Extract the (x, y) coordinate from the center of the cell holding the provided text.  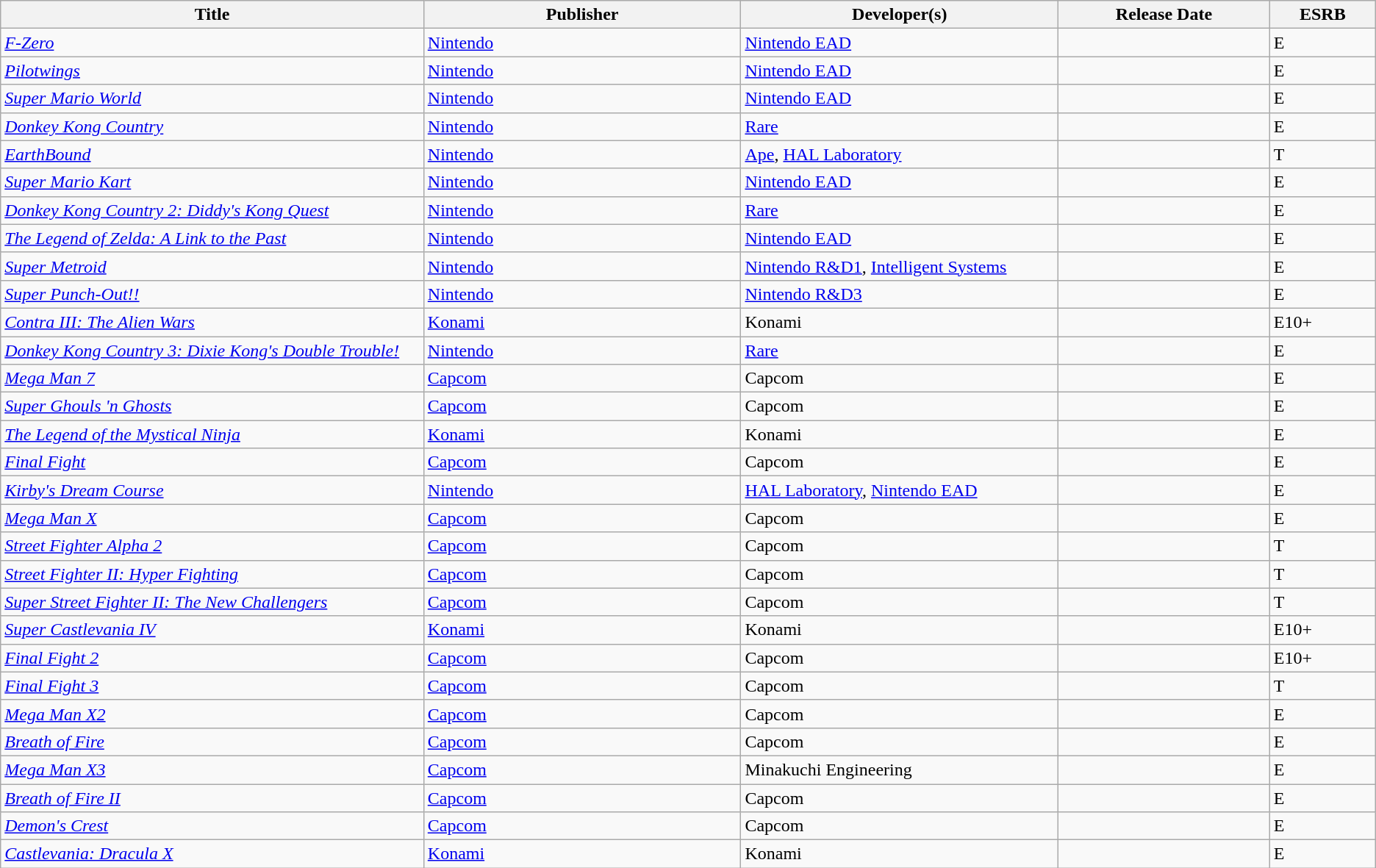
The Legend of Zelda: A Link to the Past (212, 238)
Donkey Kong Country 3: Dixie Kong's Double Trouble! (212, 351)
Mega Man X (212, 518)
HAL Laboratory, Nintendo EAD (900, 490)
The Legend of the Mystical Ninja (212, 434)
Mega Man X2 (212, 714)
Nintendo R&D3 (900, 294)
Breath of Fire II (212, 797)
Ape, HAL Laboratory (900, 154)
Donkey Kong Country (212, 126)
Nintendo R&D1, Intelligent Systems (900, 266)
Final Fight 3 (212, 686)
Breath of Fire (212, 742)
Pilotwings (212, 71)
Super Mario World (212, 98)
Kirby's Dream Course (212, 490)
Contra III: The Alien Wars (212, 322)
Final Fight 2 (212, 658)
Super Metroid (212, 266)
Title (212, 15)
Street Fighter Alpha 2 (212, 546)
F-Zero (212, 43)
Mega Man 7 (212, 379)
Final Fight (212, 462)
ESRB (1322, 15)
Minakuchi Engineering (900, 770)
Donkey Kong Country 2: Diddy's Kong Quest (212, 210)
Release Date (1164, 15)
EarthBound (212, 154)
Super Mario Kart (212, 182)
Super Street Fighter II: The New Challengers (212, 602)
Super Ghouls 'n Ghosts (212, 406)
Publisher (582, 15)
Castlevania: Dracula X (212, 854)
Super Castlevania IV (212, 630)
Super Punch-Out!! (212, 294)
Demon's Crest (212, 826)
Street Fighter II: Hyper Fighting (212, 574)
Mega Man X3 (212, 770)
Developer(s) (900, 15)
